For the text-containing cell, return its midpoint in [X, Y] coordinate format. 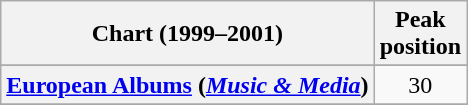
European Albums (Music & Media) [188, 85]
Chart (1999–2001) [188, 34]
30 [420, 85]
Peakposition [420, 34]
